Scan for the cell matching the given text and deliver its [x, y] coordinate at center. 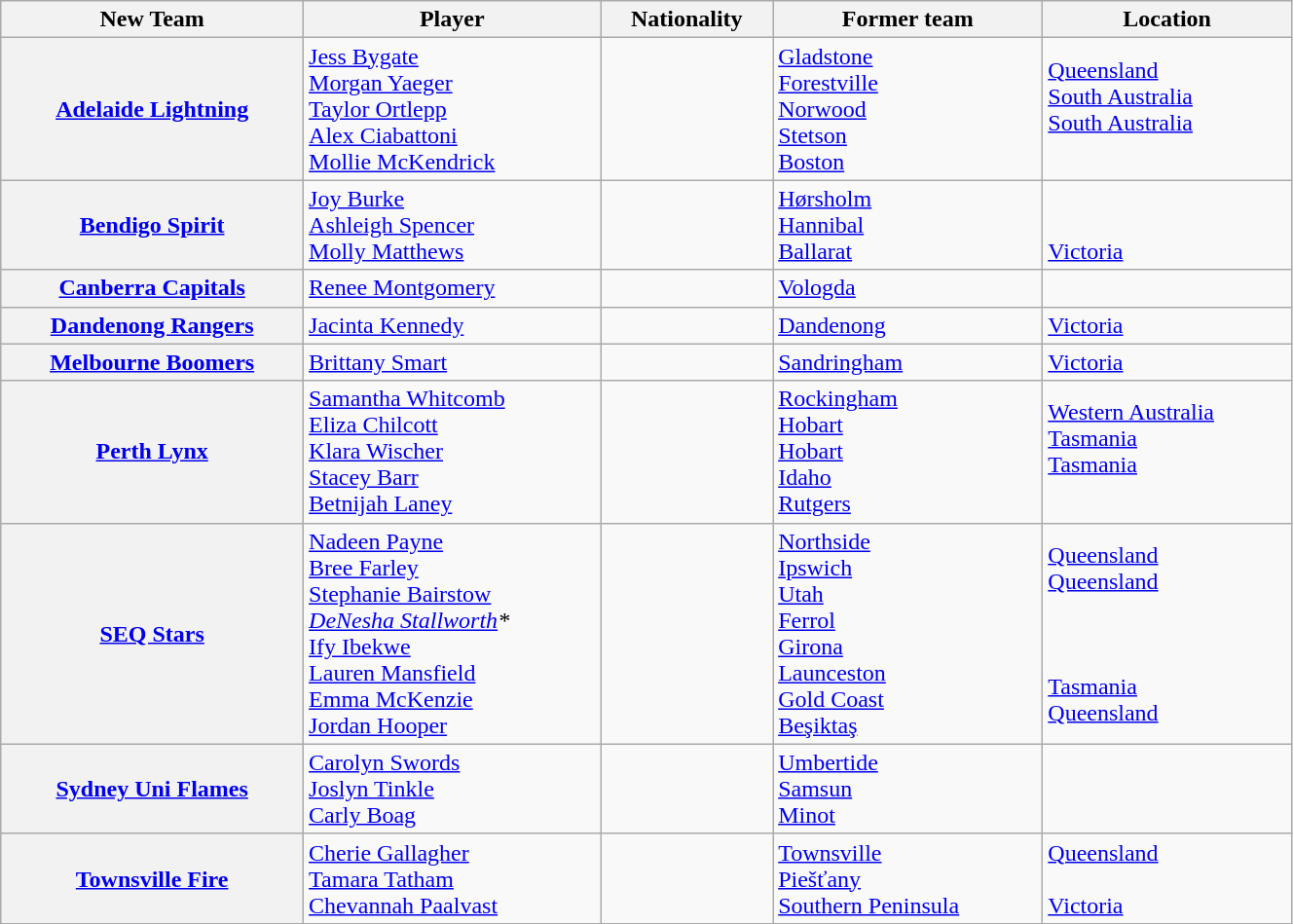
Nadeen Payne Bree Farley Stephanie Bairstow DeNesha Stallworth* Ify Ibekwe Lauren Mansfield Emma McKenzie Jordan Hooper [452, 633]
Dandenong [907, 325]
Sydney Uni Flames [152, 789]
Hørsholm Hannibal Ballarat [907, 225]
Former team [907, 19]
Bendigo Spirit [152, 225]
Brittany Smart [452, 362]
Dandenong Rangers [152, 325]
Canberra Capitals [152, 288]
Melbourne Boomers [152, 362]
Joy Burke Ashleigh Spencer Molly Matthews [452, 225]
Perth Lynx [152, 452]
Townsville Piešťany Southern Peninsula [907, 878]
Renee Montgomery [452, 288]
Townsville Fire [152, 878]
Sandringham [907, 362]
Western Australia Tasmania Tasmania [1167, 452]
New Team [152, 19]
Queensland Victoria [1167, 878]
Rockingham Hobart Hobart Idaho Rutgers [907, 452]
Northside Ipswich Utah Ferrol Girona Launceston Gold Coast Beşiktaş [907, 633]
Location [1167, 19]
Carolyn Swords Joslyn Tinkle Carly Boag [452, 789]
Gladstone Forestville Norwood Stetson Boston [907, 109]
Samantha Whitcomb Eliza Chilcott Klara Wischer Stacey Barr Betnijah Laney [452, 452]
Umbertide Samsun Minot [907, 789]
Cherie Gallagher Tamara Tatham Chevannah Paalvast [452, 878]
Adelaide Lightning [152, 109]
SEQ Stars [152, 633]
Queensland Queensland Tasmania Queensland [1167, 633]
Jess Bygate Morgan Yaeger Taylor Ortlepp Alex Ciabattoni Mollie McKendrick [452, 109]
Queensland South Australia South Australia [1167, 109]
Nationality [687, 19]
Player [452, 19]
Vologda [907, 288]
Jacinta Kennedy [452, 325]
